Determine the [x, y] coordinate at the center of the cell enclosing the given text.  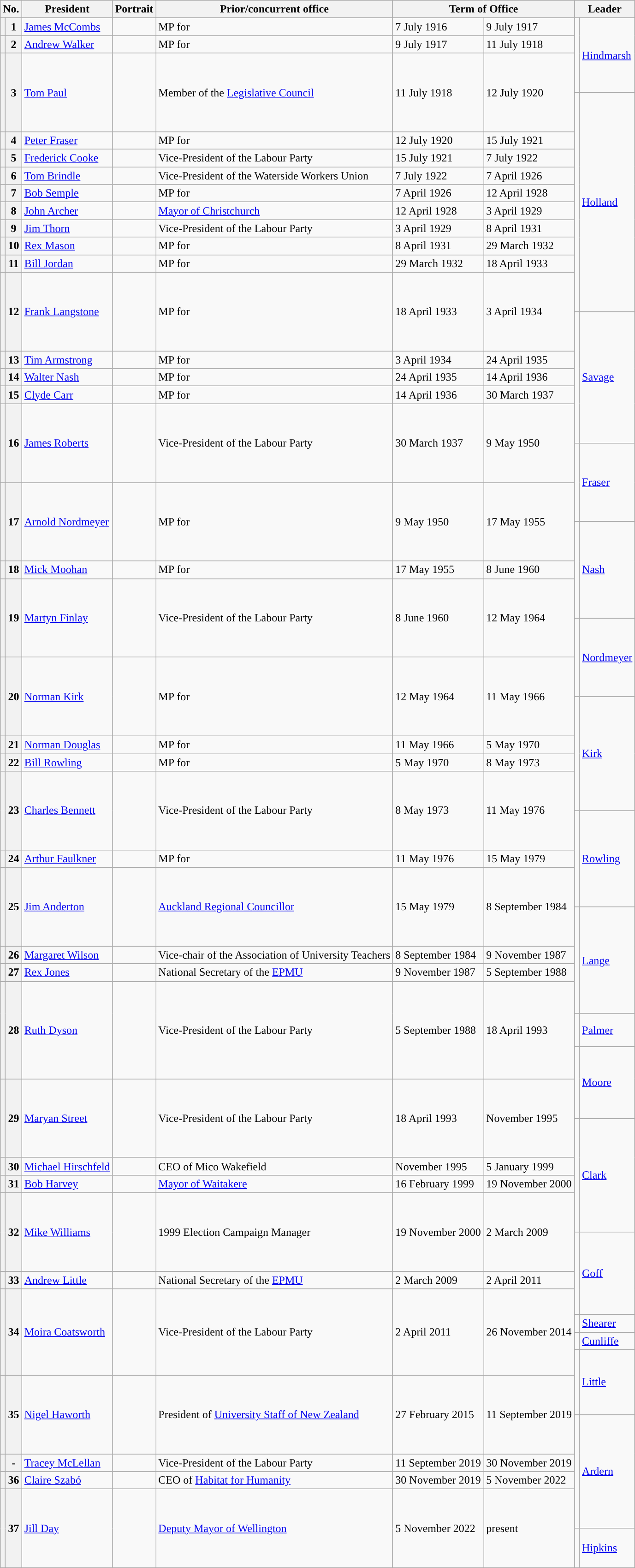
Frank Langstone [67, 312]
Moira Coatsworth [67, 1332]
Jill Day [67, 1529]
16 February 1999 [438, 1184]
Bob Harvey [67, 1184]
Nigel Haworth [67, 1414]
Cunliffe [607, 1341]
Moore [607, 1082]
Lange [607, 960]
Arthur Faulkner [67, 859]
No. [11, 9]
James McCombs [67, 27]
Goff [607, 1273]
10 [14, 246]
Tracey McLellan [67, 1463]
Shearer [607, 1323]
11 [14, 263]
Holland [607, 202]
Norman Kirk [67, 697]
Rex Jones [67, 972]
Mike Williams [67, 1232]
Tom Paul [67, 92]
Walter Nash [67, 377]
Mayor of Christchurch [274, 211]
Mayor of Waitakere [274, 1184]
Bill Jordan [67, 263]
Mick Moohan [67, 570]
4 [14, 141]
Hipkins [607, 1548]
Jim Anderton [67, 907]
Nash [607, 570]
3 [14, 92]
7 [14, 193]
Bob Semple [67, 193]
Norman Douglas [67, 745]
1 [14, 27]
Hindmarsh [607, 55]
Nordmeyer [607, 658]
Ruth Dyson [67, 1030]
Clark [607, 1175]
23 [14, 811]
37 [14, 1529]
22 [14, 763]
Kirk [607, 754]
28 [14, 1030]
27 [14, 972]
17 [14, 522]
Frederick Cooke [67, 158]
21 [14, 745]
35 [14, 1414]
present [529, 1529]
Jim Thorn [67, 228]
Maryan Street [67, 1118]
8 [14, 211]
Term of Office [484, 9]
Fraser [607, 483]
CEO of Habitat for Humanity [274, 1480]
- [14, 1463]
31 [14, 1184]
Peter Fraser [67, 141]
13 [14, 360]
14 [14, 377]
9 [14, 228]
Rowling [607, 859]
Little [607, 1382]
20 [14, 697]
34 [14, 1332]
16 [14, 443]
5 [14, 158]
President of University Staff of New Zealand [274, 1414]
Palmer [607, 1030]
2 [14, 44]
Savage [607, 377]
12 [14, 312]
29 [14, 1118]
Andrew Little [67, 1280]
33 [14, 1280]
Deputy Mayor of Wellington [274, 1529]
32 [14, 1232]
18 [14, 570]
Charles Bennett [67, 811]
Leader [604, 9]
Martyn Finlay [67, 618]
Vice-chair of the Association of University Teachers [274, 955]
19 [14, 618]
Andrew Walker [67, 44]
27 February 2015 [438, 1414]
1999 Election Campaign Manager [274, 1232]
26 [14, 955]
25 [14, 907]
John Archer [67, 211]
President [67, 9]
Arnold Nordmeyer [67, 522]
Vice-President of the Waterside Workers Union [274, 176]
Michael Hirschfeld [67, 1166]
Margaret Wilson [67, 955]
James Roberts [67, 443]
15 [14, 395]
24 [14, 859]
6 [14, 176]
CEO of Mico Wakefield [274, 1166]
Ardern [607, 1472]
26 November 2014 [529, 1332]
Auckland Regional Councillor [274, 907]
Member of the Legislative Council [274, 92]
5 January 1999 [529, 1166]
Tim Armstrong [67, 360]
36 [14, 1480]
Tom Brindle [67, 176]
Clyde Carr [67, 395]
Claire Szabó [67, 1480]
Prior/concurrent office [274, 9]
Portrait [134, 9]
Rex Mason [67, 246]
7 July 1916 [438, 27]
30 [14, 1166]
Bill Rowling [67, 763]
